From the cell containing the given text, extract its center point as (x, y) coordinate. 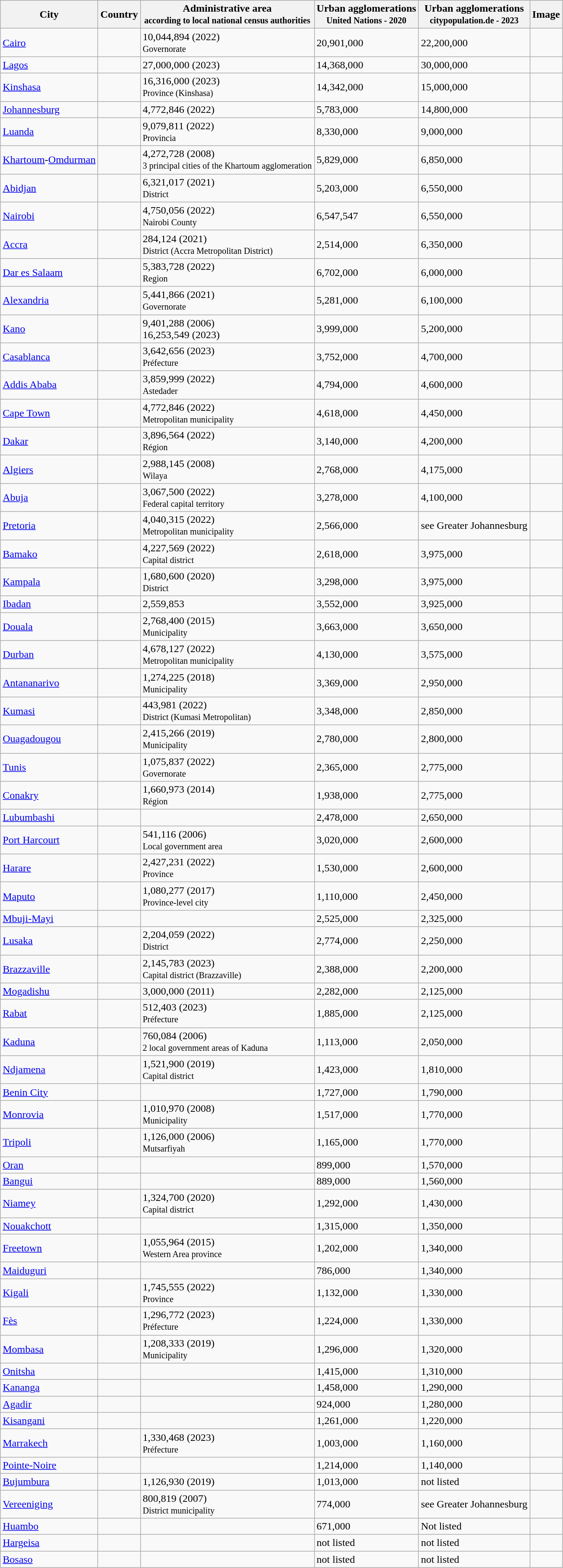
Brazzaville (49, 969)
671,000 (366, 1526)
2,388,000 (366, 969)
9,401,288 (2006)16,253,549 (2023) (227, 329)
Urban agglomerationscitypopulation.de - 2023 (474, 15)
Fès (49, 1321)
2,768,400 (2015)Municipality (227, 626)
1,261,000 (366, 1421)
1,517,000 (366, 1114)
1,165,000 (366, 1142)
Conakry (49, 796)
2,478,000 (366, 818)
2,650,000 (474, 818)
Tunis (49, 767)
Monrovia (49, 1114)
Abidjan (49, 188)
4,040,315 (2022)Metropolitan municipality (227, 526)
3,859,999 (2022)Astedader (227, 385)
4,618,000 (366, 413)
1,110,000 (366, 896)
6,000,000 (474, 272)
4,750,056 (2022)Nairobi County (227, 216)
4,200,000 (474, 441)
6,350,000 (474, 244)
284,124 (2021)District (Accra Metropolitan District) (227, 244)
1,885,000 (366, 1014)
443,981 (2022) District (Kumasi Metropolitan) (227, 711)
774,000 (366, 1504)
889,000 (366, 1181)
2,427,231 (2022)Province (227, 868)
Maputo (49, 896)
4,272,728 (2008)3 principal cities of the Khartoum agglomeration (227, 160)
3,896,564 (2022)Région (227, 441)
Lusaka (49, 941)
1,292,000 (366, 1204)
9,079,811 (2022)Provincia (227, 131)
Port Harcourt (49, 840)
22,200,000 (474, 42)
1,680,600 (2020)District (227, 582)
2,325,000 (474, 918)
Durban (49, 655)
1,280,000 (474, 1404)
Mombasa (49, 1349)
2,514,000 (366, 244)
Oran (49, 1165)
1,140,000 (474, 1465)
2,050,000 (474, 1041)
3,925,000 (474, 604)
4,794,000 (366, 385)
1,274,225 (2018)Municipality (227, 682)
1,214,000 (366, 1465)
1,132,000 (366, 1293)
8,330,000 (366, 131)
5,829,000 (366, 160)
Not listed (474, 1526)
3,298,000 (366, 582)
Freetown (49, 1248)
1,350,000 (474, 1226)
3,552,000 (366, 604)
Bamako (49, 554)
5,203,000 (366, 188)
Kaduna (49, 1041)
1,330,468 (2023)Préfecture (227, 1443)
1,560,000 (474, 1181)
1,055,964 (2015)Western Area province (227, 1248)
Ndjamena (49, 1070)
6,100,000 (474, 300)
5,281,000 (366, 300)
1,296,772 (2023)Préfecture (227, 1321)
20,901,000 (366, 42)
Algiers (49, 470)
Kigali (49, 1293)
800,819 (2007)District municipality (227, 1504)
Addis Ababa (49, 385)
Kananga (49, 1388)
1,220,000 (474, 1421)
3,067,500 (2022)Federal capital territory (227, 497)
Administrative areaaccording to local national census authorities (227, 15)
3,663,000 (366, 626)
Mogadishu (49, 991)
5,383,728 (2022)Region (227, 272)
Mbuji-Mayi (49, 918)
Urban agglomerationsUnited Nations - 2020 (366, 15)
Huambo (49, 1526)
899,000 (366, 1165)
Alexandria (49, 300)
2,450,000 (474, 896)
786,000 (366, 1270)
Nouakchott (49, 1226)
2,566,000 (366, 526)
4,130,000 (366, 655)
3,642,656 (2023)Préfecture (227, 357)
27,000,000 (2023) (227, 65)
Johannesburg (49, 109)
3,752,000 (366, 357)
2,988,145 (2008)Wilaya (227, 470)
1,727,000 (366, 1092)
Kinshasa (49, 87)
3,348,000 (366, 711)
1,013,000 (366, 1482)
1,745,555 (2022)Province (227, 1293)
2,145,783 (2023) Capital district (Brazzaville) (227, 969)
Douala (49, 626)
2,768,000 (366, 470)
1,126,930 (2019) (227, 1482)
4,450,000 (474, 413)
3,369,000 (366, 682)
1,113,000 (366, 1041)
1,324,700 (2020)Capital district (227, 1204)
1,080,277 (2017)Province-level city (227, 896)
Benin City (49, 1092)
Nairobi (49, 216)
Casablanca (49, 357)
1,570,000 (474, 1165)
2,950,000 (474, 682)
Cape Town (49, 413)
16,316,000 (2023)Province (Kinshasa) (227, 87)
2,282,000 (366, 991)
1,530,000 (366, 868)
Kumasi (49, 711)
1,010,970 (2008)Municipality (227, 1114)
Tripoli (49, 1142)
Bosaso (49, 1559)
2,365,000 (366, 767)
Lubumbashi (49, 818)
Kano (49, 329)
6,850,000 (474, 160)
512,403 (2023)Préfecture (227, 1014)
Agadir (49, 1404)
Bujumbura (49, 1482)
Luanda (49, 131)
14,368,000 (366, 65)
Onitsha (49, 1371)
1,290,000 (474, 1388)
Image (546, 15)
Rabat (49, 1014)
6,321,017 (2021)District (227, 188)
1,310,000 (474, 1371)
541,116 (2006)Local government area (227, 840)
2,525,000 (366, 918)
1,430,000 (474, 1204)
2,780,000 (366, 739)
Niamey (49, 1204)
4,100,000 (474, 497)
10,044,894 (2022) Governorate (227, 42)
2,250,000 (474, 941)
Accra (49, 244)
4,772,846 (2022)Metropolitan municipality (227, 413)
Lagos (49, 65)
760,084 (2006)2 local government areas of Kaduna (227, 1041)
2,204,059 (2022)District (227, 941)
Abuja (49, 497)
1,458,000 (366, 1388)
9,000,000 (474, 131)
1,423,000 (366, 1070)
4,600,000 (474, 385)
2,415,266 (2019)Municipality (227, 739)
3,140,000 (366, 441)
Khartoum-Omdurman (49, 160)
Cairo (49, 42)
1,790,000 (474, 1092)
3,020,000 (366, 840)
Ouagadougou (49, 739)
30,000,000 (474, 65)
4,227,569 (2022)Capital district (227, 554)
2,618,000 (366, 554)
1,660,973 (2014)Région (227, 796)
5,441,866 (2021)Governorate (227, 300)
1,003,000 (366, 1443)
1,224,000 (366, 1321)
Marrakech (49, 1443)
1,075,837 (2022)Governorate (227, 767)
1,202,000 (366, 1248)
Dar es Salaam (49, 272)
5,783,000 (366, 109)
6,702,000 (366, 272)
2,774,000 (366, 941)
Pretoria (49, 526)
3,575,000 (474, 655)
4,700,000 (474, 357)
Pointe-Noire (49, 1465)
Dakar (49, 441)
1,296,000 (366, 1349)
924,000 (366, 1404)
1,315,000 (366, 1226)
Ibadan (49, 604)
Antananarivo (49, 682)
4,678,127 (2022)Metropolitan municipality (227, 655)
1,415,000 (366, 1371)
1,320,000 (474, 1349)
1,160,000 (474, 1443)
City (49, 15)
4,772,846 (2022) (227, 109)
Kampala (49, 582)
Vereeniging (49, 1504)
1,208,333 (2019)Municipality (227, 1349)
1,810,000 (474, 1070)
Harare (49, 868)
14,342,000 (366, 87)
2,200,000 (474, 969)
Kisangani (49, 1421)
Maiduguri (49, 1270)
3,999,000 (366, 329)
Country (119, 15)
3,278,000 (366, 497)
Hargeisa (49, 1543)
6,547,547 (366, 216)
1,938,000 (366, 796)
14,800,000 (474, 109)
2,559,853 (227, 604)
15,000,000 (474, 87)
3,650,000 (474, 626)
3,000,000 (2011) (227, 991)
1,126,000 (2006)Mutsarfiyah (227, 1142)
1,521,900 (2019)Capital district (227, 1070)
5,200,000 (474, 329)
2,850,000 (474, 711)
Bangui (49, 1181)
4,175,000 (474, 470)
2,800,000 (474, 739)
